Output the (X, Y) coordinate of the center of the cell containing the given text.  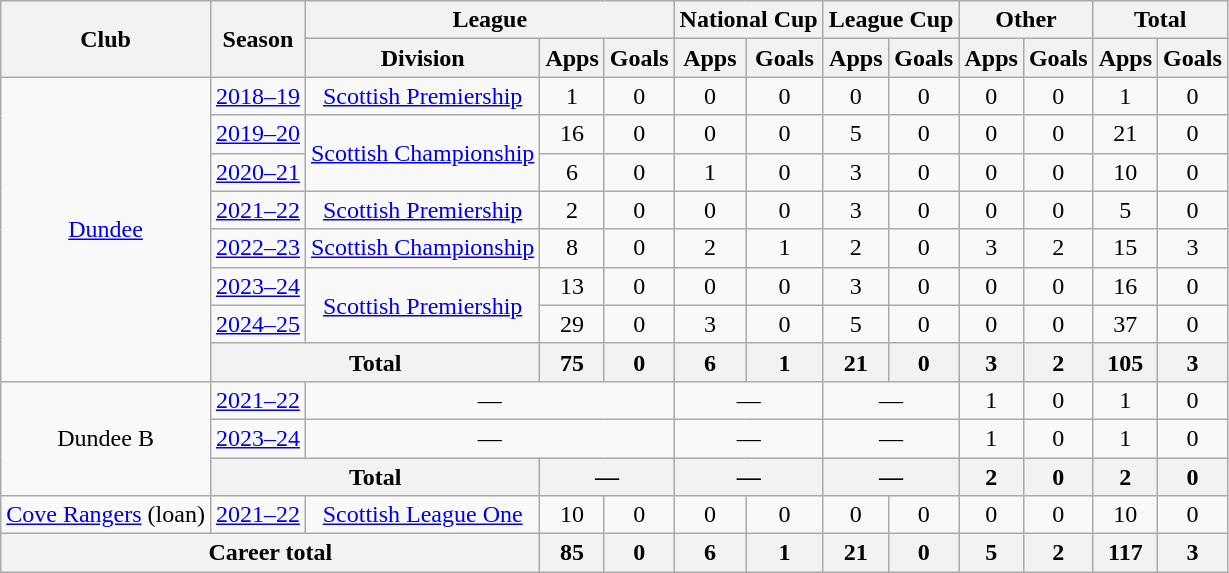
2024–25 (258, 324)
117 (1125, 553)
75 (572, 362)
Other (1026, 20)
League Cup (891, 20)
37 (1125, 324)
Division (422, 58)
15 (1125, 248)
8 (572, 248)
2020–21 (258, 172)
Career total (270, 553)
National Cup (748, 20)
Scottish League One (422, 515)
2022–23 (258, 248)
2019–20 (258, 134)
Club (106, 39)
85 (572, 553)
Cove Rangers (loan) (106, 515)
Dundee (106, 229)
2018–19 (258, 96)
League (490, 20)
13 (572, 286)
105 (1125, 362)
Dundee B (106, 438)
Season (258, 39)
29 (572, 324)
